Search for the cell housing the specified text and yield its (x, y) center coordinate. 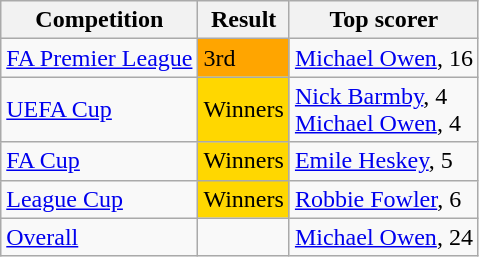
Emile Heskey, 5 (384, 161)
Result (244, 20)
Michael Owen, 16 (384, 58)
Competition (100, 20)
FA Premier League (100, 58)
Robbie Fowler, 6 (384, 199)
3rd (244, 58)
Overall (100, 237)
League Cup (100, 199)
Michael Owen, 24 (384, 237)
Nick Barmby, 4 Michael Owen, 4 (384, 110)
Top scorer (384, 20)
UEFA Cup (100, 110)
FA Cup (100, 161)
